Detect which cell encompasses the target text, then output its [x, y] center coordinate. 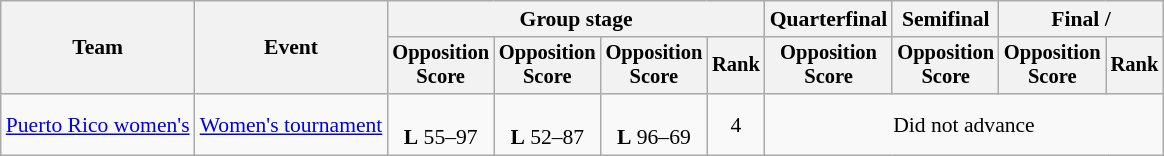
Team [98, 48]
Semifinal [946, 19]
Final / [1081, 19]
Group stage [576, 19]
Did not advance [964, 124]
L 96–69 [654, 124]
L 55–97 [440, 124]
4 [736, 124]
L 52–87 [548, 124]
Quarterfinal [829, 19]
Women's tournament [292, 124]
Puerto Rico women's [98, 124]
Event [292, 48]
